Output the [X, Y] coordinate of the center of the cell containing the given text.  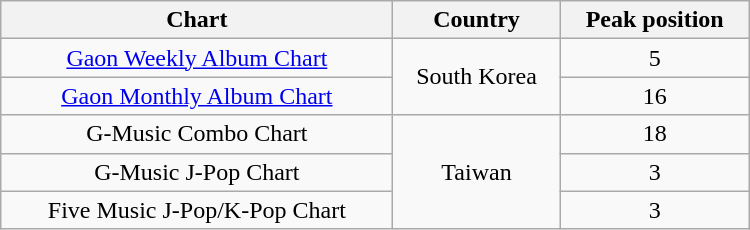
Country [476, 20]
Peak position [654, 20]
Gaon Weekly Album Chart [197, 58]
Chart [197, 20]
Gaon Monthly Album Chart [197, 96]
16 [654, 96]
G-Music J-Pop Chart [197, 172]
18 [654, 134]
5 [654, 58]
South Korea [476, 77]
Five Music J-Pop/K-Pop Chart [197, 210]
G-Music Combo Chart [197, 134]
Taiwan [476, 172]
